Return (X, Y) of the center of cell containing provided text 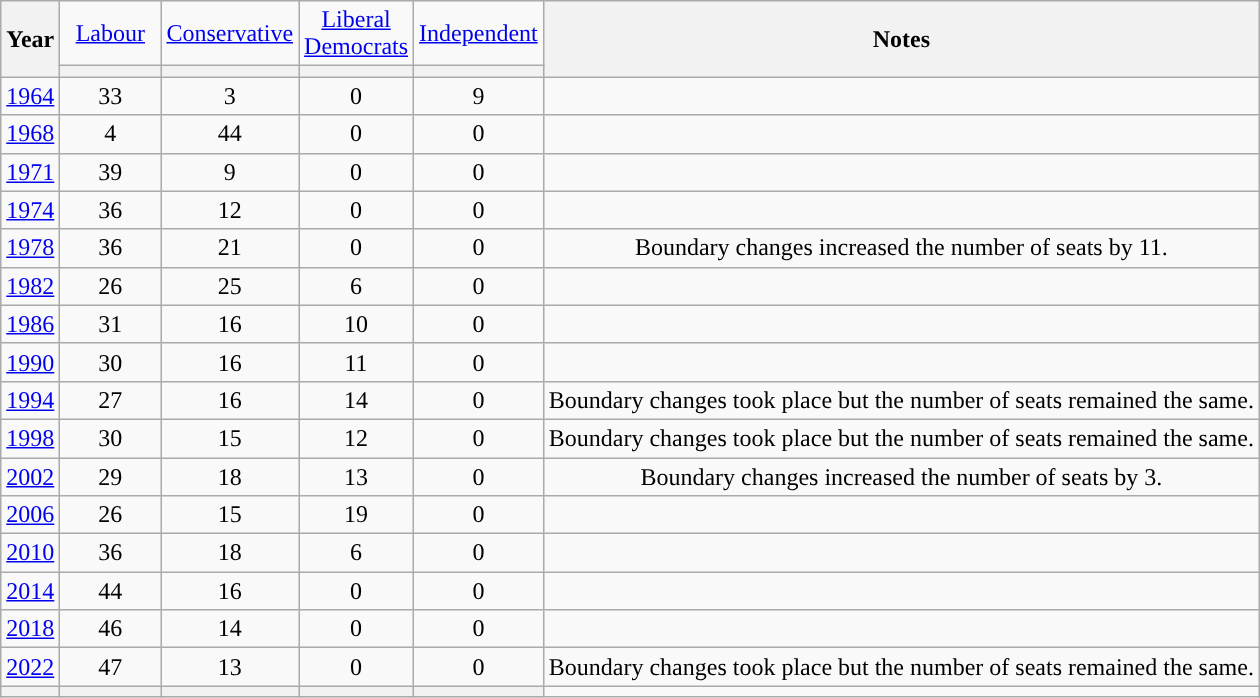
2010 (30, 553)
19 (356, 515)
1998 (30, 438)
46 (110, 629)
1974 (30, 210)
21 (230, 248)
2022 (30, 667)
2002 (30, 477)
Boundary changes increased the number of seats by 3. (901, 477)
Year (30, 39)
47 (110, 667)
Boundary changes increased the number of seats by 11. (901, 248)
4 (110, 134)
25 (230, 286)
1964 (30, 96)
10 (356, 324)
2018 (30, 629)
1971 (30, 172)
29 (110, 477)
27 (110, 400)
1986 (30, 324)
3 (230, 96)
39 (110, 172)
Liberal Democrats (356, 34)
1978 (30, 248)
1990 (30, 362)
31 (110, 324)
11 (356, 362)
1982 (30, 286)
Notes (901, 39)
1968 (30, 134)
Independent (479, 34)
Labour (110, 34)
Conservative (230, 34)
33 (110, 96)
2014 (30, 591)
1994 (30, 400)
2006 (30, 515)
